Provide the (x, y) coordinate of the cell's center where the given text is located.  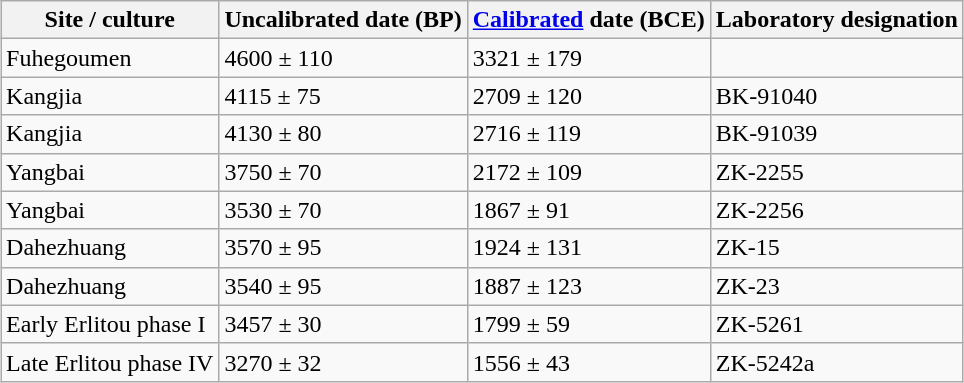
ZK-15 (836, 248)
Uncalibrated date (BP) (343, 20)
3540 ± 95 (343, 286)
Calibrated date (BCE) (588, 20)
Site / culture (110, 20)
Laboratory designation (836, 20)
3457 ± 30 (343, 324)
ZK-2256 (836, 210)
4600 ± 110 (343, 58)
Late Erlitou phase IV (110, 362)
ZK-5261 (836, 324)
3530 ± 70 (343, 210)
2172 ± 109 (588, 172)
Fuhegoumen (110, 58)
1924 ± 131 (588, 248)
4115 ± 75 (343, 96)
4130 ± 80 (343, 134)
3570 ± 95 (343, 248)
ZK-23 (836, 286)
ZK-2255 (836, 172)
BK-91040 (836, 96)
3321 ± 179 (588, 58)
1556 ± 43 (588, 362)
1887 ± 123 (588, 286)
Early Erlitou phase I (110, 324)
3750 ± 70 (343, 172)
2716 ± 119 (588, 134)
ZK-5242a (836, 362)
2709 ± 120 (588, 96)
1867 ± 91 (588, 210)
1799 ± 59 (588, 324)
3270 ± 32 (343, 362)
BK-91039 (836, 134)
